For the text-containing cell, return its midpoint in (x, y) coordinate format. 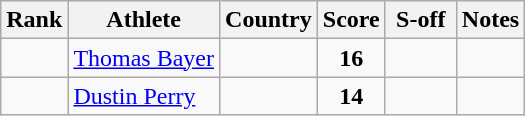
Thomas Bayer (144, 58)
Rank (34, 20)
Country (269, 20)
16 (351, 58)
Athlete (144, 20)
Notes (490, 20)
Dustin Perry (144, 96)
Score (351, 20)
14 (351, 96)
S-off (420, 20)
